Search for the cell housing the specified text and yield its [x, y] center coordinate. 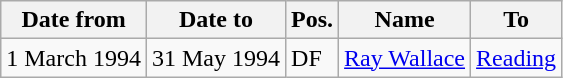
1 March 1994 [74, 58]
31 May 1994 [216, 58]
To [516, 20]
Pos. [312, 20]
Date from [74, 20]
Name [405, 20]
Ray Wallace [405, 58]
DF [312, 58]
Date to [216, 20]
Reading [516, 58]
